Identify which cell holds the provided text, then report its (X, Y) central coordinate. 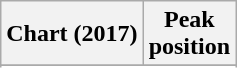
Chart (2017) (72, 34)
Peak position (189, 34)
